Return (x, y) of the center of cell containing provided text 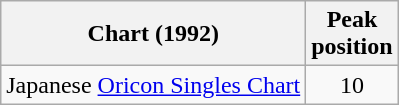
10 (352, 85)
Japanese Oricon Singles Chart (154, 85)
Chart (1992) (154, 34)
Peakposition (352, 34)
